Find where the given text appears and provide that cell's center as (X, Y) coordinate. 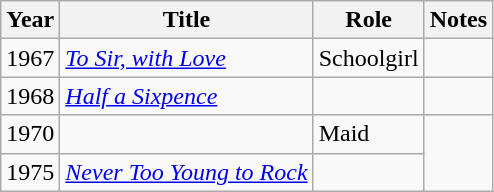
Maid (368, 134)
Never Too Young to Rock (186, 172)
To Sir, with Love (186, 58)
Title (186, 20)
1975 (30, 172)
Year (30, 20)
Notes (458, 20)
1967 (30, 58)
1968 (30, 96)
Role (368, 20)
Schoolgirl (368, 58)
1970 (30, 134)
Half a Sixpence (186, 96)
